Scan for the cell matching the given text and deliver its (x, y) coordinate at center. 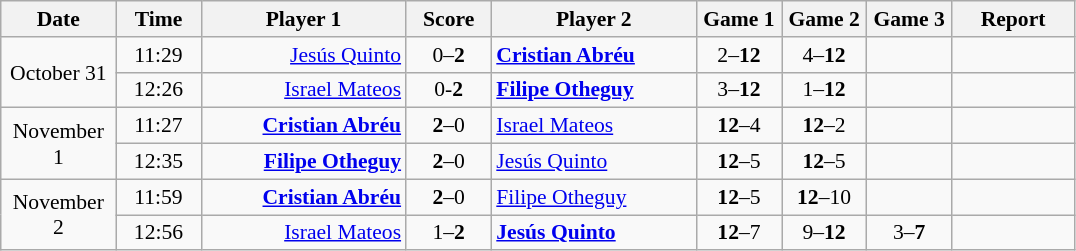
9–12 (824, 233)
1–12 (824, 90)
4–12 (824, 55)
11:29 (158, 55)
Score (448, 19)
12–2 (824, 126)
12–7 (738, 233)
Player 2 (594, 19)
November 2 (58, 214)
12–4 (738, 126)
Game 2 (824, 19)
1–2 (448, 233)
Report (1014, 19)
Game 3 (910, 19)
3–12 (738, 90)
0-2 (448, 90)
2–12 (738, 55)
Time (158, 19)
Player 1 (304, 19)
October 31 (58, 72)
November 1 (58, 144)
12:56 (158, 233)
0–2 (448, 55)
Date (58, 19)
12:26 (158, 90)
Game 1 (738, 19)
12–10 (824, 197)
11:27 (158, 126)
11:59 (158, 197)
12:35 (158, 162)
3–7 (910, 233)
